Determine the (X, Y) coordinate at the center of the cell enclosing the given text.  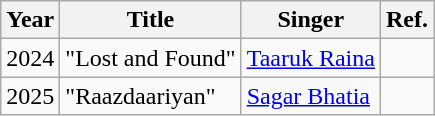
Year (30, 20)
2025 (30, 96)
2024 (30, 58)
Singer (310, 20)
Taaruk Raina (310, 58)
Ref. (406, 20)
Title (150, 20)
Sagar Bhatia (310, 96)
"Raazdaariyan" (150, 96)
"Lost and Found" (150, 58)
